Identify which cell holds the provided text, then report its [X, Y] central coordinate. 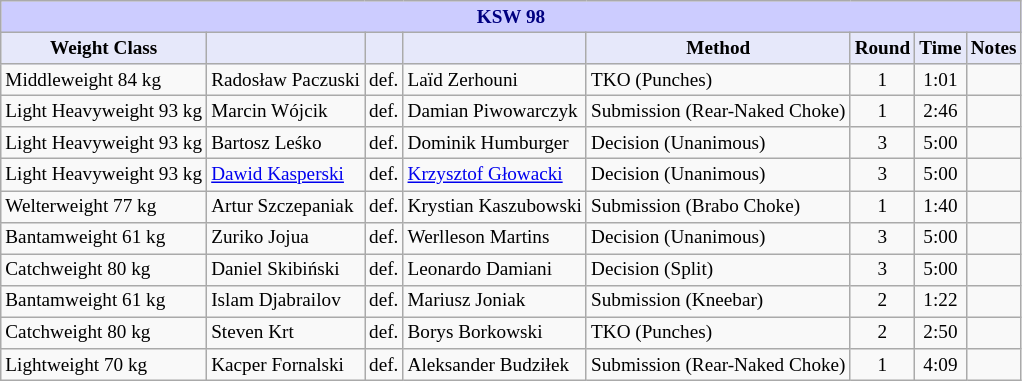
Artur Szczepaniak [286, 206]
4:09 [940, 365]
Damian Piwowarczyk [494, 111]
Submission (Brabo Choke) [718, 206]
Steven Krt [286, 333]
Krzysztof Głowacki [494, 175]
Lightweight 70 kg [104, 365]
Islam Djabrailov [286, 301]
Werlleson Martins [494, 238]
Mariusz Joniak [494, 301]
Middleweight 84 kg [104, 80]
Submission (Kneebar) [718, 301]
Round [882, 48]
1:01 [940, 80]
Time [940, 48]
Weight Class [104, 48]
Daniel Skibiński [286, 270]
Radosław Paczuski [286, 80]
Decision (Split) [718, 270]
KSW 98 [511, 17]
Marcin Wójcik [286, 111]
Laïd Zerhouni [494, 80]
1:22 [940, 301]
Borys Borkowski [494, 333]
Krystian Kaszubowski [494, 206]
2:50 [940, 333]
Notes [994, 48]
Aleksander Budziłek [494, 365]
Welterweight 77 kg [104, 206]
Bartosz Leśko [286, 143]
Method [718, 48]
Dawid Kasperski [286, 175]
Zuriko Jojua [286, 238]
1:40 [940, 206]
Dominik Humburger [494, 143]
2:46 [940, 111]
Leonardo Damiani [494, 270]
Kacper Fornalski [286, 365]
